For the text-containing cell, return its midpoint in [x, y] coordinate format. 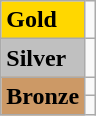
Silver [43, 58]
Gold [43, 20]
Bronze [43, 96]
